Find where the given text appears and provide that cell's center as [X, Y] coordinate. 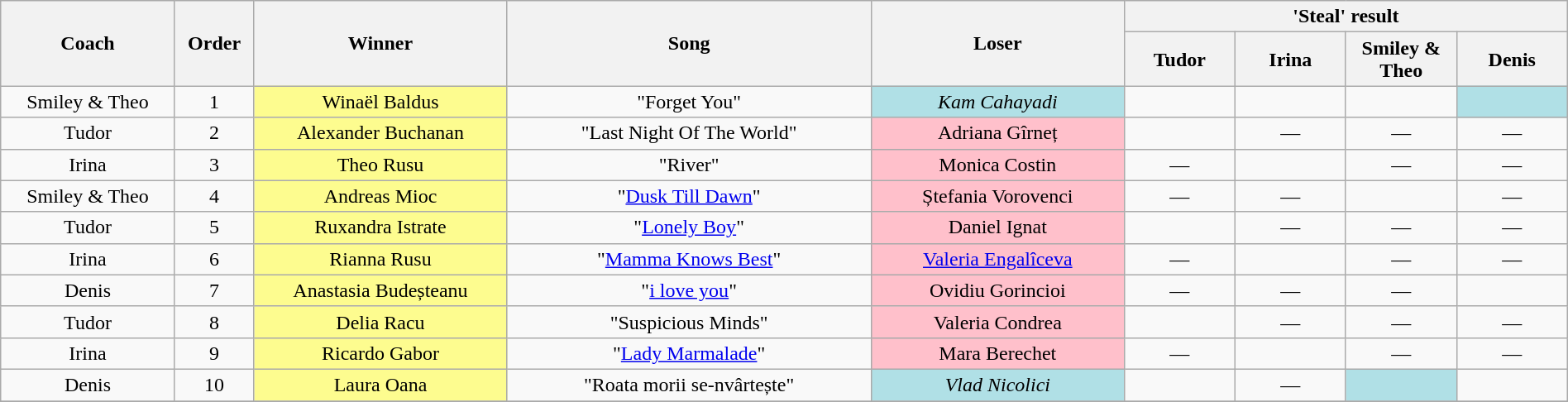
1 [214, 102]
Ștefania Vorovenci [997, 196]
10 [214, 385]
"Lonely Boy" [689, 227]
"River" [689, 165]
Daniel Ignat [997, 227]
3 [214, 165]
"i love you" [689, 290]
Adriana Gîrneț [997, 133]
"Forget You" [689, 102]
4 [214, 196]
"Last Night Of The World" [689, 133]
"Roata morii se-nvârtește" [689, 385]
8 [214, 322]
Song [689, 43]
Loser [997, 43]
Ovidiu Gorincioi [997, 290]
Ricardo Gabor [380, 353]
5 [214, 227]
Valeria Engalîceva [997, 259]
7 [214, 290]
2 [214, 133]
'Steal' result [1346, 17]
Rianna Rusu [380, 259]
Mara Berechet [997, 353]
Ruxandra Istrate [380, 227]
9 [214, 353]
Theo Rusu [380, 165]
Kam Cahayadi [997, 102]
"Suspicious Minds" [689, 322]
"Lady Marmalade" [689, 353]
Vlad Nicolici [997, 385]
Order [214, 43]
Winaël Baldus [380, 102]
Laura Oana [380, 385]
Alexander Buchanan [380, 133]
Monica Costin [997, 165]
Andreas Mioc [380, 196]
Coach [88, 43]
Anastasia Budeșteanu [380, 290]
"Mamma Knows Best" [689, 259]
Valeria Condrea [997, 322]
6 [214, 259]
Winner [380, 43]
Delia Racu [380, 322]
"Dusk Till Dawn" [689, 196]
